Search for the cell housing the specified text and yield its (x, y) center coordinate. 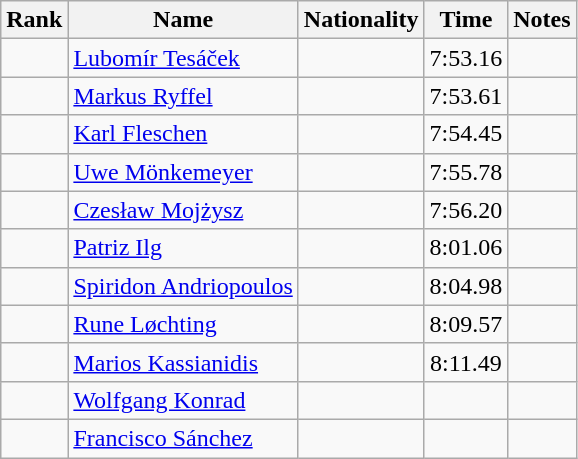
8:09.57 (466, 324)
7:53.61 (466, 96)
Rank (34, 20)
7:54.45 (466, 134)
Wolfgang Konrad (183, 400)
Time (466, 20)
7:55.78 (466, 172)
7:53.16 (466, 58)
Marios Kassianidis (183, 362)
Lubomír Tesáček (183, 58)
Nationality (361, 20)
Notes (542, 20)
8:04.98 (466, 286)
8:11.49 (466, 362)
Name (183, 20)
Uwe Mönkemeyer (183, 172)
Czesław Mojżysz (183, 210)
8:01.06 (466, 248)
Karl Fleschen (183, 134)
Spiridon Andriopoulos (183, 286)
Rune Løchting (183, 324)
7:56.20 (466, 210)
Patriz Ilg (183, 248)
Markus Ryffel (183, 96)
Francisco Sánchez (183, 438)
